Provide the (X, Y) coordinate of the cell's center where the given text is located.  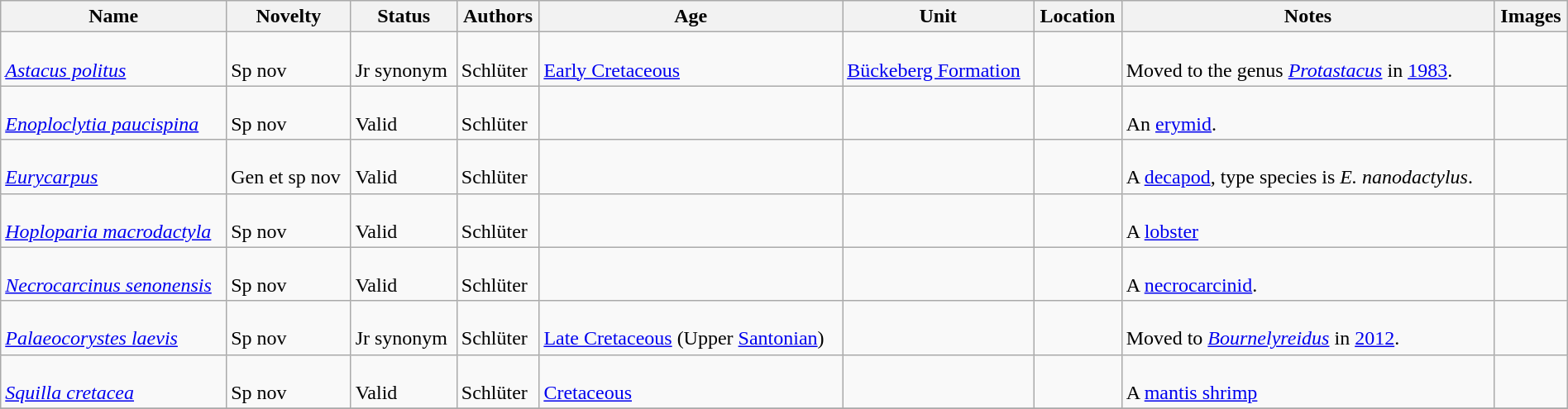
Images (1531, 17)
Gen et sp nov (289, 167)
Novelty (289, 17)
Status (404, 17)
Enoploclytia paucispina (114, 112)
Name (114, 17)
Necrocarcinus senonensis (114, 274)
A mantis shrimp (1308, 382)
Cretaceous (691, 382)
A decapod, type species is E. nanodactylus. (1308, 167)
Hoploparia macrodactyla (114, 220)
An erymid. (1308, 112)
Unit (938, 17)
Astacus politus (114, 59)
Location (1078, 17)
A lobster (1308, 220)
Early Cretaceous (691, 59)
Eurycarpus (114, 167)
Authors (498, 17)
A necrocarcinid. (1308, 274)
Moved to Bournelyreidus in 2012. (1308, 327)
Age (691, 17)
Squilla cretacea (114, 382)
Palaeocorystes laevis (114, 327)
Bückeberg Formation (938, 59)
Moved to the genus Protastacus in 1983. (1308, 59)
Late Cretaceous (Upper Santonian) (691, 327)
Notes (1308, 17)
